Locate the cell with the specified text and output its [X, Y] center coordinate. 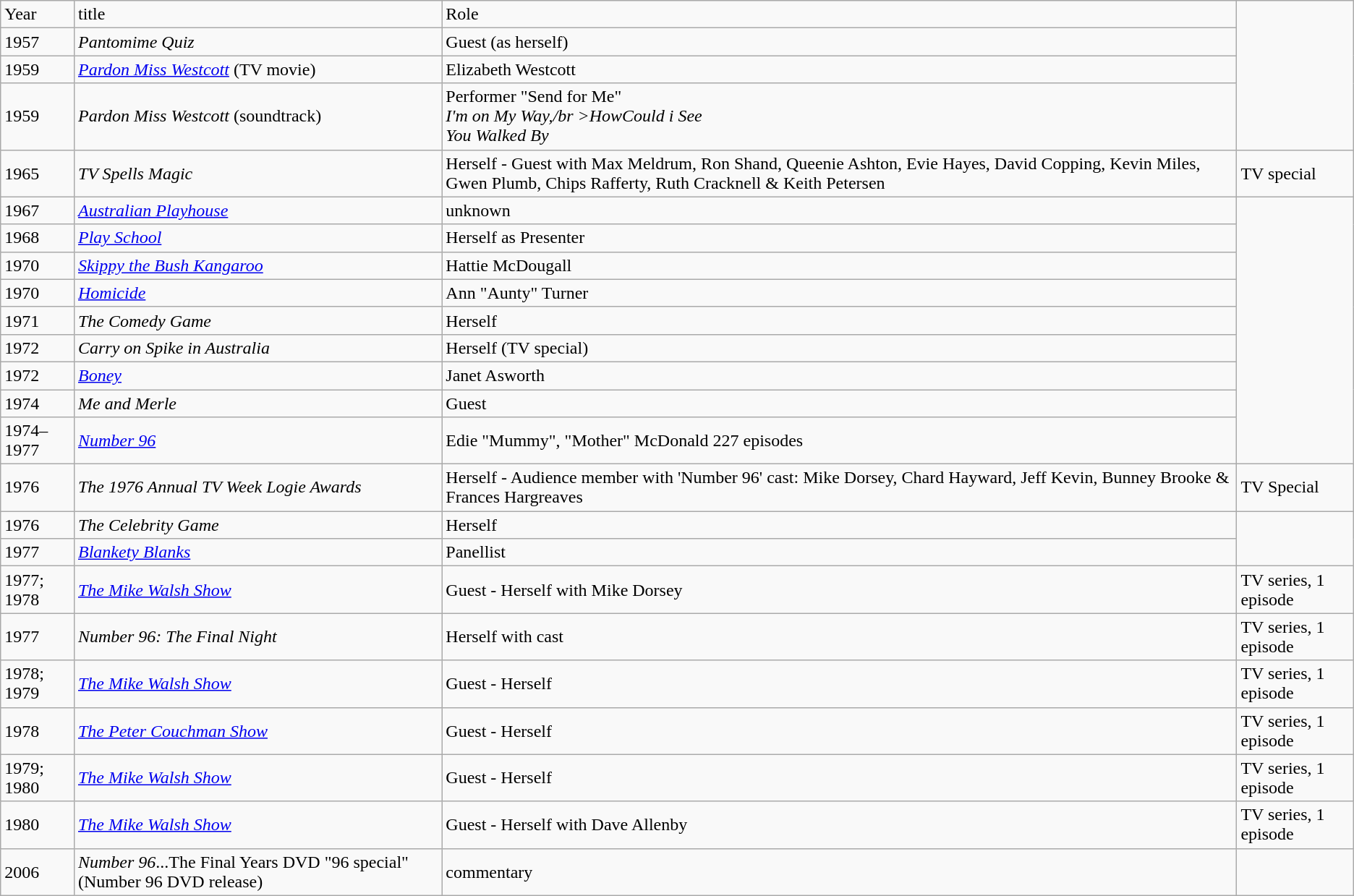
Australian Playhouse [257, 210]
The Comedy Game [257, 320]
Carry on Spike in Australia [257, 348]
Ann "Aunty" Turner [839, 293]
Guest - Herself with Dave Allenby [839, 824]
Number 96 [257, 441]
TV special [1295, 174]
Role [839, 14]
TV Special [1295, 487]
Homicide [257, 293]
TV Spells Magic [257, 174]
title [257, 14]
Herself (TV special) [839, 348]
Skippy the Bush Kangaroo [257, 265]
Number 96: The Final Night [257, 636]
1968 [38, 238]
Boney [257, 375]
Blankety Blanks [257, 552]
Performer "Send for Me"I'm on My Way,/br >HowCould i SeeYou Walked By [839, 116]
1977; 1978 [38, 590]
1965 [38, 174]
Play School [257, 238]
Pardon Miss Westcott (TV movie) [257, 69]
Herself with cast [839, 636]
The Celebrity Game [257, 525]
Panellist [839, 552]
1978 [38, 730]
1979; 1980 [38, 778]
1974 [38, 403]
Year [38, 14]
Me and Merle [257, 403]
Pardon Miss Westcott (soundtrack) [257, 116]
Edie "Mummy", "Mother" McDonald 227 episodes [839, 441]
1978; 1979 [38, 684]
1957 [38, 42]
Hattie McDougall [839, 265]
Herself - Audience member with 'Number 96' cast: Mike Dorsey, Chard Hayward, Jeff Kevin, Bunney Brooke & Frances Hargreaves [839, 487]
Guest - Herself with Mike Dorsey [839, 590]
Guest (as herself) [839, 42]
Number 96...The Final Years DVD "96 special" (Number 96 DVD release) [257, 872]
2006 [38, 872]
1971 [38, 320]
Janet Asworth [839, 375]
Guest [839, 403]
commentary [839, 872]
The Peter Couchman Show [257, 730]
1974–1977 [38, 441]
Pantomime Quiz [257, 42]
Herself as Presenter [839, 238]
unknown [839, 210]
The 1976 Annual TV Week Logie Awards [257, 487]
1967 [38, 210]
1980 [38, 824]
Elizabeth Westcott [839, 69]
